Capture the cell that displays the provided text and extract its [x, y] central coordinate. 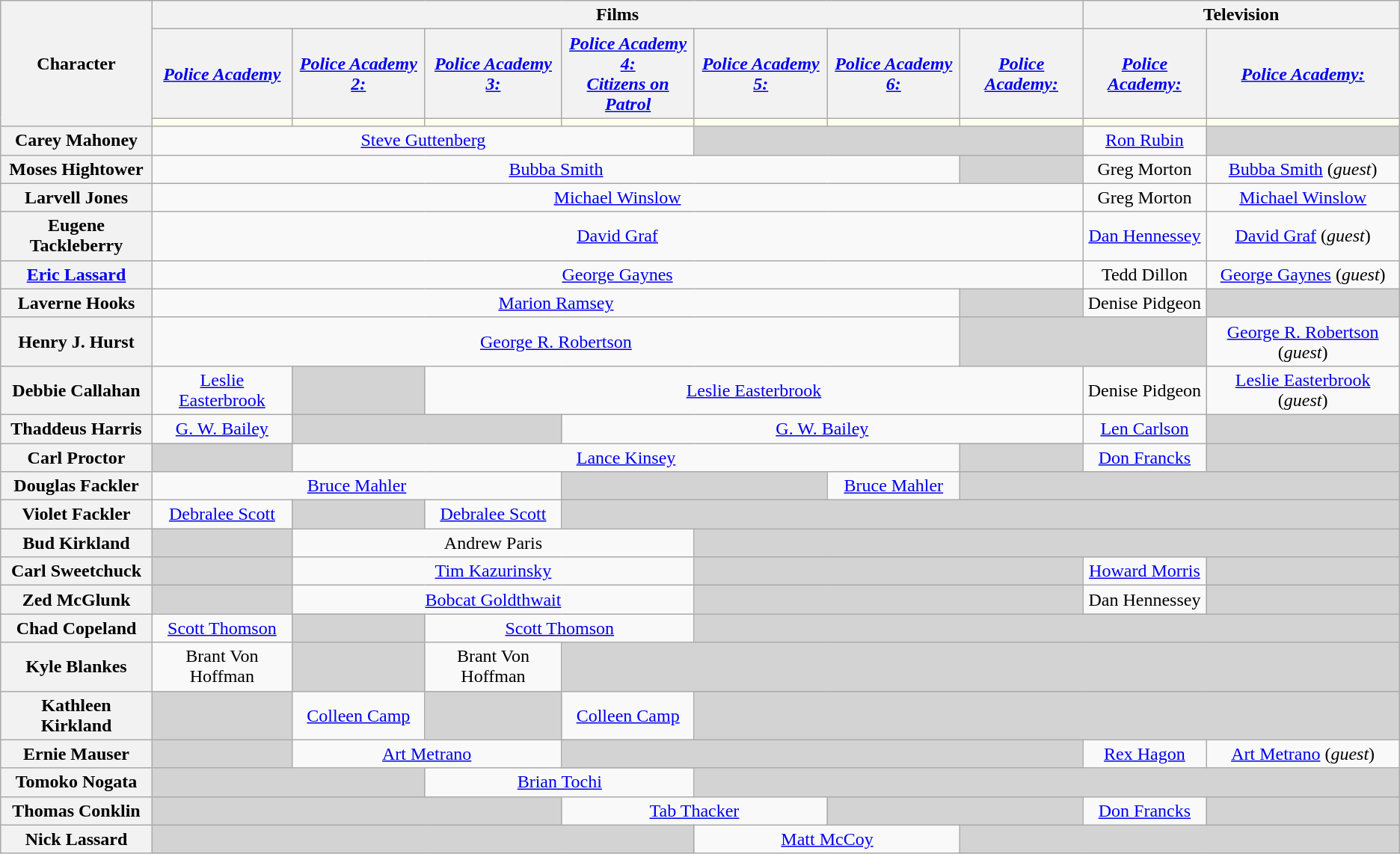
Kyle Blankes [76, 667]
Len Carlson [1144, 428]
Leslie Easterbrook (guest) [1303, 390]
Ernie Mauser [76, 754]
Police Academy 5: [761, 73]
Henry J. Hurst [76, 341]
Chad Copeland [76, 628]
Zed McGlunk [76, 600]
George R. Robertson [556, 341]
Police Academy 6: [894, 73]
Police Academy [221, 73]
Matt McCoy [827, 839]
Carl Sweetchuck [76, 571]
Lance Kinsey [627, 457]
Police Academy 4: Citizens on Patrol [628, 73]
Tomoko Nogata [76, 782]
Art Metrano (guest) [1303, 754]
Films [618, 15]
Violet Fackler [76, 514]
Bobcat Goldthwait [494, 600]
Douglas Fackler [76, 486]
Bubba Smith (guest) [1303, 169]
Marion Ramsey [556, 303]
Steve Guttenberg [423, 141]
Eric Lassard [76, 274]
Character [76, 64]
Art Metrano [427, 754]
Police Academy 3: [494, 73]
Andrew Paris [494, 543]
Kathleen Kirkland [76, 715]
Debbie Callahan [76, 390]
David Graf [618, 236]
Thomas Conklin [76, 811]
Laverne Hooks [76, 303]
David Graf (guest) [1303, 236]
Howard Morris [1144, 571]
Ron Rubin [1144, 141]
Thaddeus Harris [76, 428]
Carey Mahoney [76, 141]
Carl Proctor [76, 457]
Eugene Tackleberry [76, 236]
Brian Tochi [559, 782]
George Gaynes (guest) [1303, 274]
Bubba Smith [556, 169]
Nick Lassard [76, 839]
Tedd Dillon [1144, 274]
Police Academy 2: [359, 73]
Bud Kirkland [76, 543]
George Gaynes [618, 274]
Larvell Jones [76, 197]
Moses Hightower [76, 169]
Rex Hagon [1144, 754]
Tab Thacker [694, 811]
George R. Robertson (guest) [1303, 341]
Television [1241, 15]
Tim Kazurinsky [494, 571]
